Return [x, y] of the center of cell containing provided text 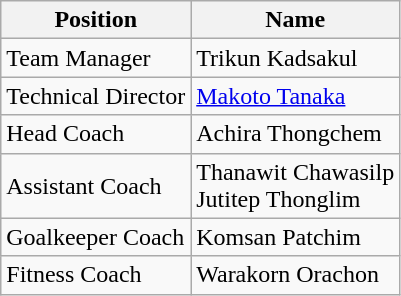
Makoto Tanaka [296, 96]
Achira Thongchem [296, 134]
Technical Director [96, 96]
Head Coach [96, 134]
Name [296, 20]
Warakorn Orachon [296, 275]
Goalkeeper Coach [96, 237]
Assistant Coach [96, 186]
Position [96, 20]
Fitness Coach [96, 275]
Team Manager [96, 58]
Komsan Patchim [296, 237]
Trikun Kadsakul [296, 58]
Thanawit Chawasilp Jutitep Thonglim [296, 186]
